From the cell containing the given text, extract its center point as [X, Y] coordinate. 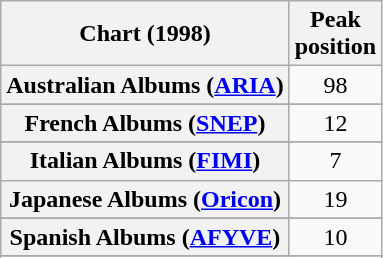
19 [335, 199]
Peakposition [335, 34]
10 [335, 237]
Chart (1998) [145, 34]
12 [335, 123]
Italian Albums (FIMI) [145, 161]
Japanese Albums (Oricon) [145, 199]
98 [335, 85]
7 [335, 161]
Australian Albums (ARIA) [145, 85]
Spanish Albums (AFYVE) [145, 237]
French Albums (SNEP) [145, 123]
